Identify which cell holds the provided text, then report its (x, y) central coordinate. 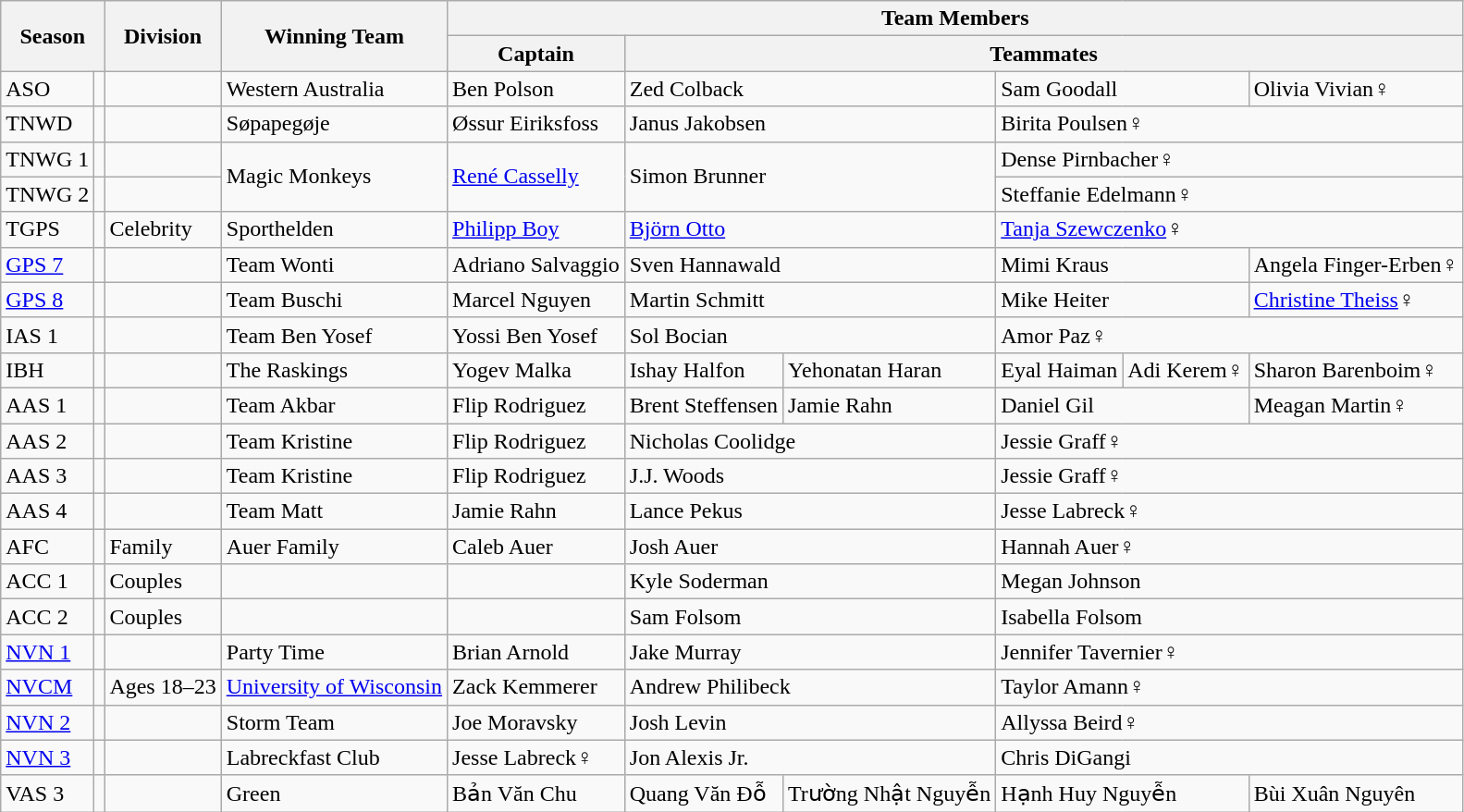
GPS 7 (48, 265)
NVN 3 (48, 757)
Josh Auer (810, 547)
Brent Steffensen (703, 405)
Storm Team (334, 722)
Josh Levin (810, 722)
Jon Alexis Jr. (810, 757)
Chris DiGangi (1230, 757)
Dense Pirnbacher♀ (1230, 159)
Birita Poulsen♀ (1230, 124)
AFC (48, 547)
AAS 1 (48, 405)
Simon Brunner (810, 177)
Sven Hannawald (810, 265)
Tanja Szewczenko♀ (1230, 229)
Green (334, 794)
Mike Heiter (1123, 300)
Martin Schmitt (810, 300)
AAS 3 (48, 476)
Season (53, 36)
Daniel Gil (1123, 405)
J.J. Woods (810, 476)
Team Ben Yosef (334, 335)
Zed Colback (810, 89)
Winning Team (334, 36)
NVN 2 (48, 722)
Team Members (955, 18)
Christine Theiss♀ (1356, 300)
Auer Family (334, 547)
TNWD (48, 124)
Bùi Xuân Nguyên (1356, 794)
Celebrity (163, 229)
Ages 18–23 (163, 687)
University of Wisconsin (334, 687)
Yogev Malka (536, 370)
IAS 1 (48, 335)
Yehonatan Haran (890, 370)
Party Time (334, 652)
Øssur Eiriksfoss (536, 124)
Sporthelden (334, 229)
Philipp Boy (536, 229)
Joe Moravsky (536, 722)
Megan Johnson (1230, 582)
ASO (48, 89)
Marcel Nguyen (536, 300)
AAS 2 (48, 441)
Olivia Vivian♀ (1356, 89)
Andrew Philibeck (810, 687)
Team Buschi (334, 300)
Sol Bocian (810, 335)
Steffanie Edelmann♀ (1230, 194)
Søpapegøje (334, 124)
Adriano Salvaggio (536, 265)
TNWG 1 (48, 159)
Teammates (1043, 54)
Allyssa Beird♀ (1230, 722)
Nicholas Coolidge (810, 441)
Brian Arnold (536, 652)
Quang Văn Đỗ (703, 794)
GPS 8 (48, 300)
TNWG 2 (48, 194)
Isabella Folsom (1230, 617)
Janus Jakobsen (810, 124)
Magic Monkeys (334, 177)
ACC 2 (48, 617)
Lance Pekus (810, 511)
Team Wonti (334, 265)
Hạnh Huy Nguyễn (1123, 794)
ACC 1 (48, 582)
Mimi Kraus (1123, 265)
Zack Kemmerer (536, 687)
Jennifer Tavernier♀ (1230, 652)
Sam Goodall (1123, 89)
Team Akbar (334, 405)
Sam Folsom (810, 617)
Hannah Auer♀ (1230, 547)
Jake Murray (810, 652)
René Casselly (536, 177)
Ishay Halfon (703, 370)
Björn Otto (810, 229)
IBH (48, 370)
Family (163, 547)
Division (163, 36)
VAS 3 (48, 794)
NVN 1 (48, 652)
Team Matt (334, 511)
Western Australia (334, 89)
Ben Polson (536, 89)
Taylor Amann♀ (1230, 687)
TGPS (48, 229)
Meagan Martin♀ (1356, 405)
Angela Finger-Erben♀ (1356, 265)
AAS 4 (48, 511)
Yossi Ben Yosef (536, 335)
Kyle Soderman (810, 582)
Sharon Barenboim♀ (1356, 370)
Eyal Haiman (1060, 370)
The Raskings (334, 370)
Trường Nhật Nguyễn (890, 794)
Labreckfast Club (334, 757)
NVCM (48, 687)
Bản Văn Chu (536, 794)
Caleb Auer (536, 547)
Adi Kerem♀ (1186, 370)
Captain (536, 54)
Amor Paz♀ (1230, 335)
